Capture the cell that displays the provided text and extract its (x, y) central coordinate. 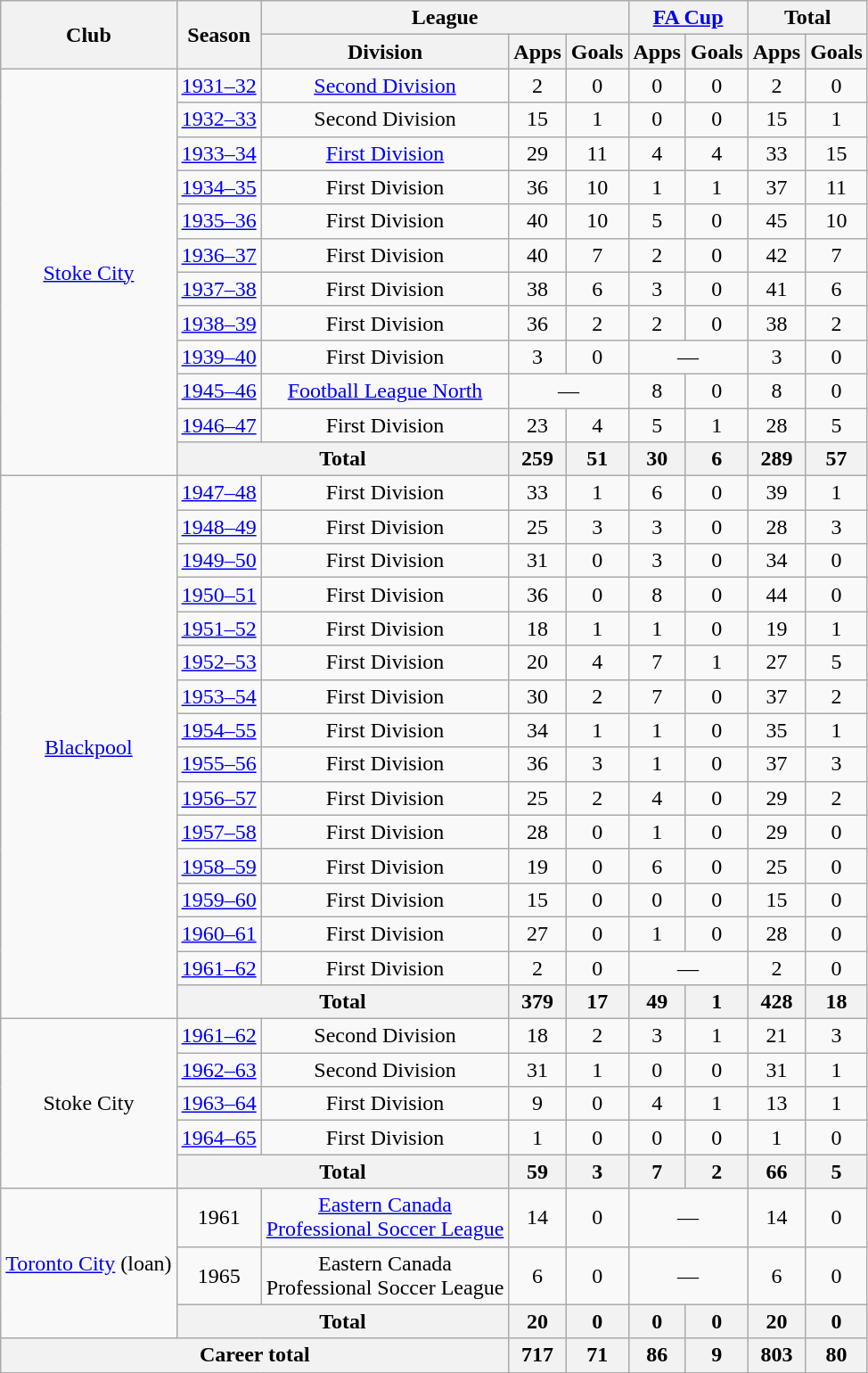
1948–49 (219, 527)
86 (657, 1355)
289 (776, 459)
1950–51 (219, 595)
1937–38 (219, 289)
35 (776, 730)
1947–48 (219, 493)
428 (776, 1002)
1938–39 (219, 323)
1934–35 (219, 187)
1955–56 (219, 764)
1936–37 (219, 255)
1949–50 (219, 561)
39 (776, 493)
Blackpool (89, 747)
71 (597, 1355)
1952–53 (219, 662)
Toronto City (loan) (89, 1263)
Career total (255, 1355)
1933–34 (219, 153)
1953–54 (219, 696)
Division (385, 52)
1959–60 (219, 900)
59 (537, 1172)
259 (537, 459)
803 (776, 1355)
1932–33 (219, 119)
Club (89, 35)
41 (776, 289)
1951–52 (219, 629)
13 (776, 1104)
21 (776, 1036)
1960–61 (219, 933)
80 (837, 1355)
Season (219, 35)
1954–55 (219, 730)
1931–32 (219, 86)
1962–63 (219, 1070)
League (445, 18)
1945–46 (219, 391)
57 (837, 459)
51 (597, 459)
1965 (219, 1275)
66 (776, 1172)
44 (776, 595)
17 (597, 1002)
1956–57 (219, 798)
717 (537, 1355)
1946–47 (219, 425)
1963–64 (219, 1104)
42 (776, 255)
Football League North (385, 391)
23 (537, 425)
FA Cup (688, 18)
1957–58 (219, 832)
1958–59 (219, 866)
1961 (219, 1218)
1935–36 (219, 221)
1964–65 (219, 1138)
45 (776, 221)
49 (657, 1002)
1939–40 (219, 357)
379 (537, 1002)
